Find where the given text appears and provide that cell's center as [x, y] coordinate. 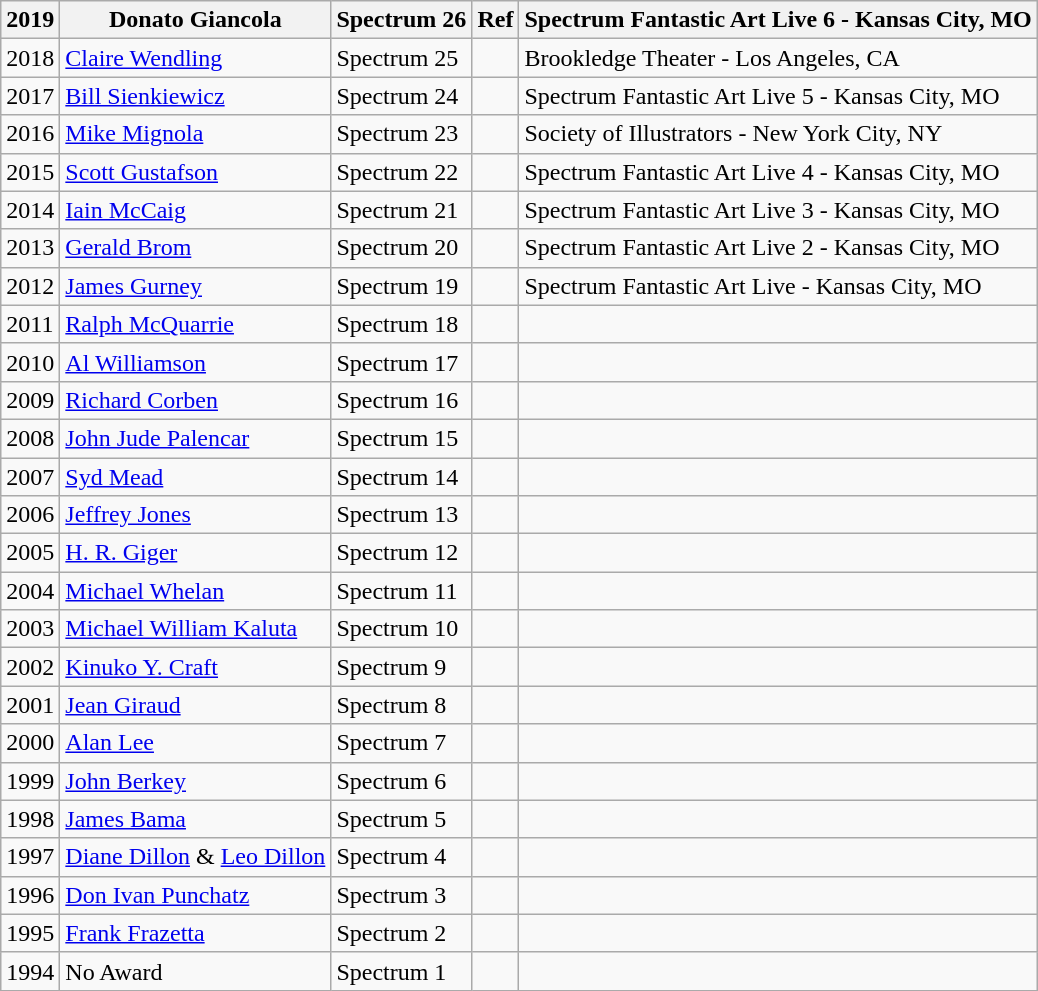
2009 [30, 400]
Spectrum 19 [402, 286]
1998 [30, 819]
Claire Wendling [196, 58]
Spectrum 25 [402, 58]
Mike Mignola [196, 134]
Spectrum 23 [402, 134]
John Jude Palencar [196, 438]
2014 [30, 210]
Spectrum 2 [402, 933]
2011 [30, 324]
Alan Lee [196, 743]
2004 [30, 591]
2001 [30, 705]
Spectrum 15 [402, 438]
H. R. Giger [196, 553]
Spectrum Fantastic Art Live 2 - Kansas City, MO [778, 248]
Spectrum 9 [402, 667]
Spectrum Fantastic Art Live - Kansas City, MO [778, 286]
Diane Dillon & Leo Dillon [196, 857]
Society of Illustrators - New York City, NY [778, 134]
Spectrum Fantastic Art Live 3 - Kansas City, MO [778, 210]
Spectrum 24 [402, 96]
Michael Whelan [196, 591]
Spectrum 4 [402, 857]
Richard Corben [196, 400]
Spectrum 21 [402, 210]
Jeffrey Jones [196, 515]
Spectrum 6 [402, 781]
2005 [30, 553]
2012 [30, 286]
Brookledge Theater - Los Angeles, CA [778, 58]
Spectrum Fantastic Art Live 4 - Kansas City, MO [778, 172]
Iain McCaig [196, 210]
2002 [30, 667]
2010 [30, 362]
Jean Giraud [196, 705]
2015 [30, 172]
Frank Frazetta [196, 933]
Spectrum 8 [402, 705]
2003 [30, 629]
Spectrum 20 [402, 248]
Bill Sienkiewicz [196, 96]
Michael William Kaluta [196, 629]
Spectrum 18 [402, 324]
1994 [30, 971]
Spectrum 1 [402, 971]
Spectrum 14 [402, 477]
Spectrum 26 [402, 20]
Spectrum 5 [402, 819]
Spectrum Fantastic Art Live 6 - Kansas City, MO [778, 20]
2016 [30, 134]
2017 [30, 96]
1997 [30, 857]
2000 [30, 743]
Spectrum 17 [402, 362]
Spectrum 12 [402, 553]
James Gurney [196, 286]
Spectrum 3 [402, 895]
Ref [496, 20]
Ralph McQuarrie [196, 324]
1999 [30, 781]
Don Ivan Punchatz [196, 895]
2008 [30, 438]
Donato Giancola [196, 20]
Gerald Brom [196, 248]
2007 [30, 477]
1995 [30, 933]
Al Williamson [196, 362]
Kinuko Y. Craft [196, 667]
James Bama [196, 819]
Scott Gustafson [196, 172]
Spectrum Fantastic Art Live 5 - Kansas City, MO [778, 96]
Spectrum 16 [402, 400]
Spectrum 10 [402, 629]
2006 [30, 515]
Spectrum 11 [402, 591]
No Award [196, 971]
Spectrum 13 [402, 515]
2013 [30, 248]
Syd Mead [196, 477]
2019 [30, 20]
1996 [30, 895]
Spectrum 7 [402, 743]
John Berkey [196, 781]
2018 [30, 58]
Spectrum 22 [402, 172]
